Detect which cell encompasses the target text, then output its [x, y] center coordinate. 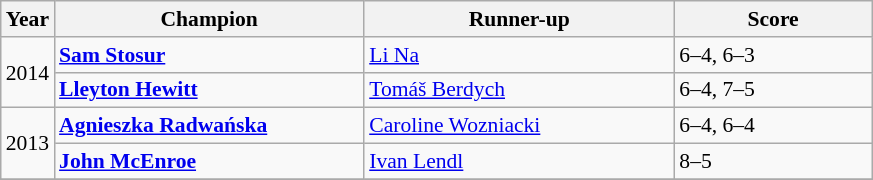
6–4, 7–5 [773, 90]
Year [28, 19]
Champion [209, 19]
Lleyton Hewitt [209, 90]
Caroline Wozniacki [519, 126]
Runner-up [519, 19]
Agnieszka Radwańska [209, 126]
2013 [28, 144]
2014 [28, 72]
John McEnroe [209, 162]
Li Na [519, 55]
6–4, 6–4 [773, 126]
Score [773, 19]
8–5 [773, 162]
Tomáš Berdych [519, 90]
Ivan Lendl [519, 162]
Sam Stosur [209, 55]
6–4, 6–3 [773, 55]
